Extract the (X, Y) coordinate from the center of the cell holding the provided text.  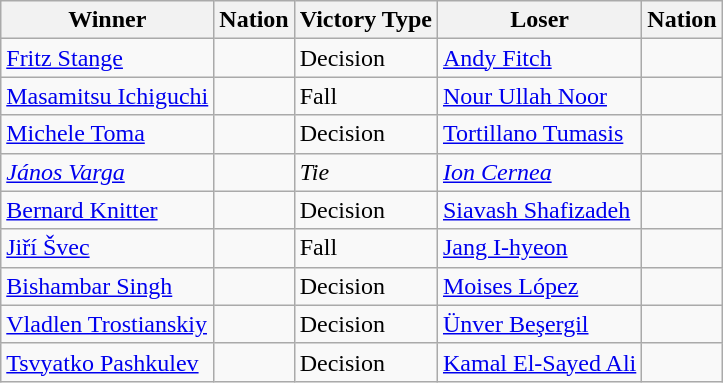
Victory Type (366, 20)
Bernard Knitter (108, 210)
János Varga (108, 172)
Bishambar Singh (108, 286)
Loser (539, 20)
Andy Fitch (539, 58)
Nour Ullah Noor (539, 96)
Tsvyatko Pashkulev (108, 362)
Tortillano Tumasis (539, 134)
Tie (366, 172)
Siavash Shafizadeh (539, 210)
Michele Toma (108, 134)
Moises López (539, 286)
Fritz Stange (108, 58)
Jang I-hyeon (539, 248)
Masamitsu Ichiguchi (108, 96)
Jiří Švec (108, 248)
Ünver Beşergil (539, 324)
Winner (108, 20)
Vladlen Trostianskiy (108, 324)
Kamal El-Sayed Ali (539, 362)
Ion Cernea (539, 172)
